Determine the (x, y) coordinate at the center of the cell enclosing the given text.  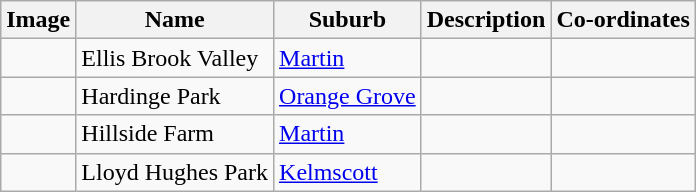
Image (38, 20)
Suburb (348, 20)
Lloyd Hughes Park (175, 172)
Description (486, 20)
Hardinge Park (175, 96)
Kelmscott (348, 172)
Ellis Brook Valley (175, 58)
Co-ordinates (623, 20)
Hillside Farm (175, 134)
Name (175, 20)
Orange Grove (348, 96)
